Output the [x, y] coordinate of the center of the cell containing the given text.  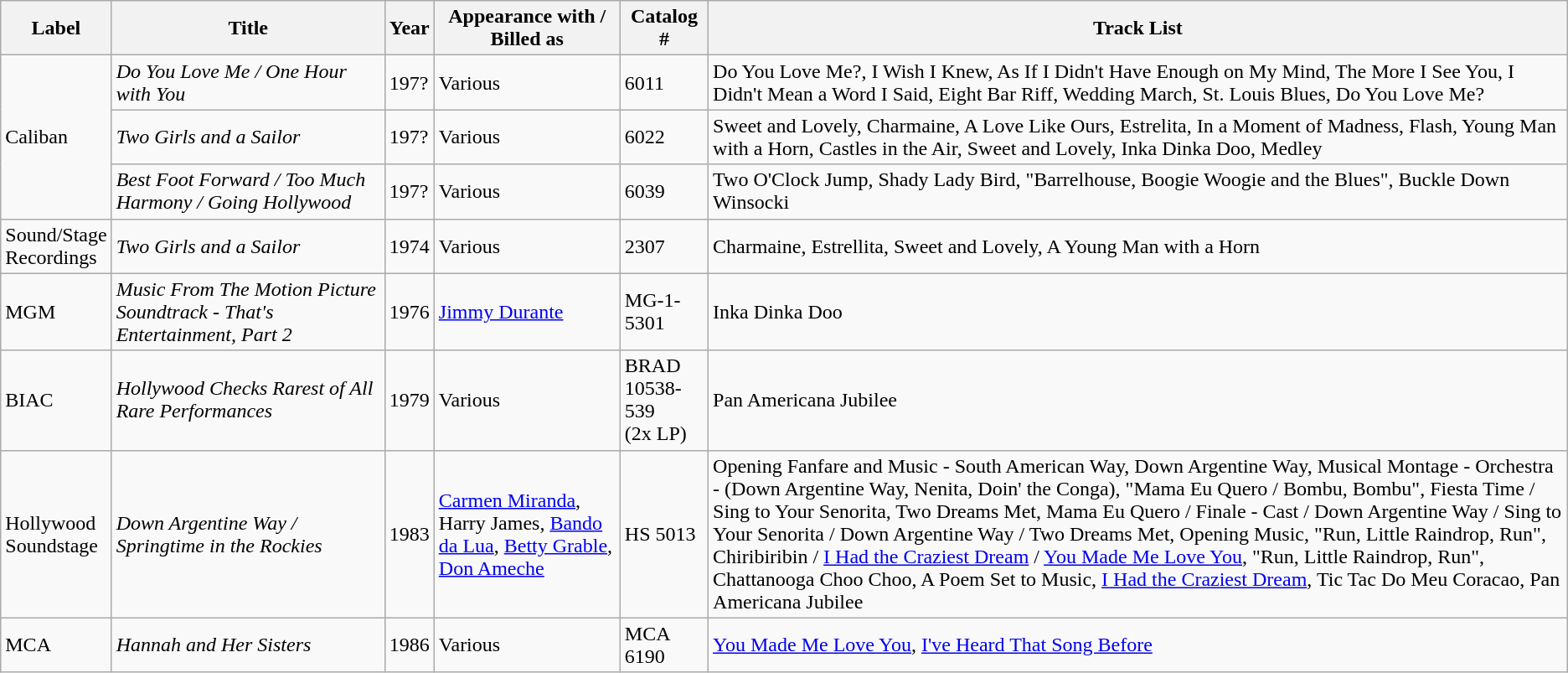
Charmaine, Estrellita, Sweet and Lovely, A Young Man with a Horn [1138, 246]
1986 [409, 645]
2307 [663, 246]
Carmen Miranda, Harry James, Bando da Lua, Betty Grable, Don Ameche [527, 534]
Title [248, 28]
6039 [663, 191]
1974 [409, 246]
Caliban [56, 137]
MCA [56, 645]
Inka Dinka Doo [1138, 312]
Two O'Clock Jump, Shady Lady Bird, "Barrelhouse, Boogie Woogie and the Blues", Buckle Down Winsocki [1138, 191]
Catalog # [663, 28]
Track List [1138, 28]
Sound/Stage Recordings [56, 246]
MGM [56, 312]
Hollywood Soundstage [56, 534]
6022 [663, 137]
6011 [663, 82]
Do You Love Me / One Hour with You [248, 82]
BRAD 10538-539(2x LP) [663, 401]
Pan Americana Jubilee [1138, 401]
1983 [409, 534]
Down Argentine Way / Springtime in the Rockies [248, 534]
Hollywood Checks Rarest of All Rare Performances [248, 401]
Hannah and Her Sisters [248, 645]
MCA 6190 [663, 645]
Jimmy Durante [527, 312]
BIAC [56, 401]
Label [56, 28]
Music From The Motion Picture Soundtrack - That's Entertainment, Part 2 [248, 312]
You Made Me Love You, I've Heard That Song Before [1138, 645]
Year [409, 28]
MG-1-5301 [663, 312]
Appearance with / Billed as [527, 28]
1976 [409, 312]
Best Foot Forward / Too Much Harmony / Going Hollywood [248, 191]
HS 5013 [663, 534]
1979 [409, 401]
